Identify which cell holds the provided text, then report its (X, Y) central coordinate. 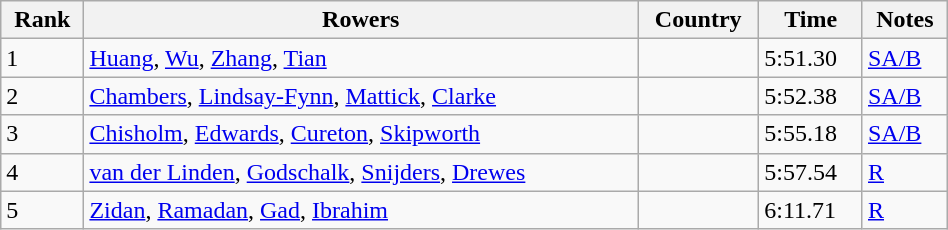
Rowers (361, 20)
6:11.71 (811, 210)
Chisholm, Edwards, Cureton, Skipworth (361, 134)
Zidan, Ramadan, Gad, Ibrahim (361, 210)
5:57.54 (811, 172)
2 (42, 96)
Country (698, 20)
5:52.38 (811, 96)
Notes (904, 20)
Time (811, 20)
5:55.18 (811, 134)
3 (42, 134)
1 (42, 58)
5:51.30 (811, 58)
5 (42, 210)
van der Linden, Godschalk, Snijders, Drewes (361, 172)
Chambers, Lindsay-Fynn, Mattick, Clarke (361, 96)
4 (42, 172)
Rank (42, 20)
Huang, Wu, Zhang, Tian (361, 58)
